Capture the cell that displays the provided text and extract its [x, y] central coordinate. 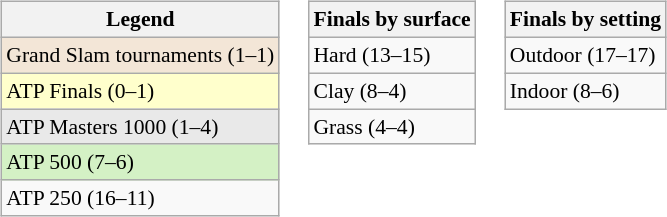
Grand Slam tournaments (1–1) [140, 55]
Outdoor (17–17) [586, 55]
Legend [140, 20]
Hard (13–15) [392, 55]
Clay (8–4) [392, 91]
ATP 250 (16–11) [140, 198]
Finals by setting [586, 20]
ATP Masters 1000 (1–4) [140, 127]
Grass (4–4) [392, 127]
ATP 500 (7–6) [140, 162]
Indoor (8–6) [586, 91]
ATP Finals (0–1) [140, 91]
Finals by surface [392, 20]
